Determine the (x, y) coordinate at the center of the cell enclosing the given text.  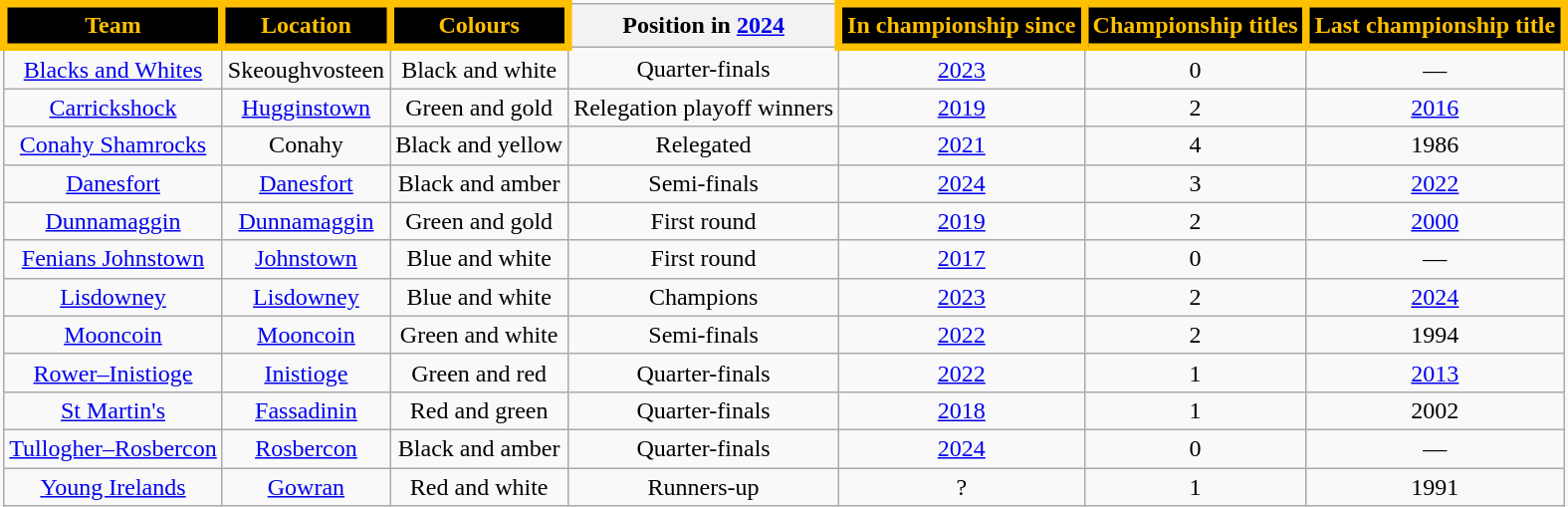
2021 (962, 145)
Gowran (306, 487)
1986 (1435, 145)
Black and yellow (480, 145)
4 (1195, 145)
Colours (480, 26)
Tullogher–Rosbercon (113, 448)
In championship since (962, 26)
Fassadinin (306, 410)
1994 (1435, 335)
Blacks and Whites (113, 68)
Hugginstown (306, 108)
Relegation playoff winners (704, 108)
Conahy (306, 145)
Location (306, 26)
Johnstown (306, 259)
Carrickshock (113, 108)
Championship titles (1195, 26)
Green and red (480, 373)
Green and white (480, 335)
St Martin's (113, 410)
Black and white (480, 68)
2018 (962, 410)
Rower–Inistioge (113, 373)
? (962, 487)
3 (1195, 183)
Fenians Johnstown (113, 259)
Red and white (480, 487)
Young Irelands (113, 487)
2000 (1435, 221)
2002 (1435, 410)
Relegated (704, 145)
Runners-up (704, 487)
1991 (1435, 487)
Team (113, 26)
Rosbercon (306, 448)
2013 (1435, 373)
Position in 2024 (704, 26)
2016 (1435, 108)
2017 (962, 259)
Conahy Shamrocks (113, 145)
Inistioge (306, 373)
Skeoughvosteen (306, 68)
Red and green (480, 410)
Last championship title (1435, 26)
Champions (704, 297)
